Detect which cell encompasses the target text, then output its (X, Y) center coordinate. 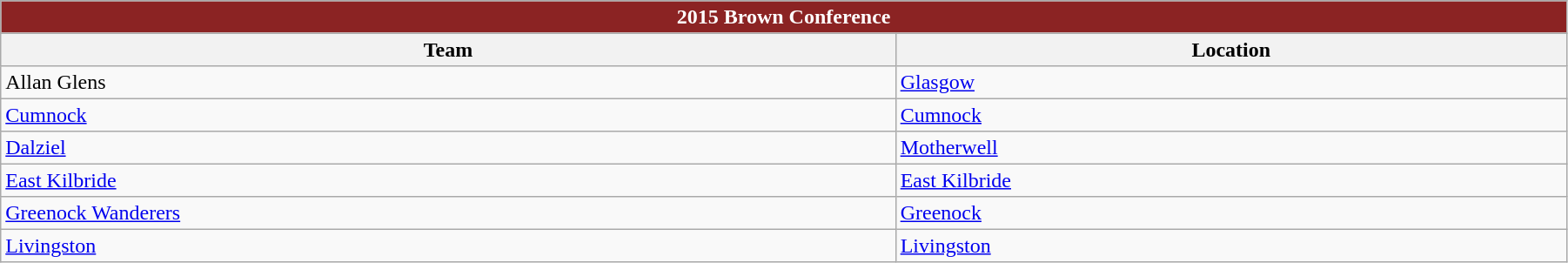
Greenock Wanderers (448, 212)
Motherwell (1230, 148)
Location (1230, 49)
2015 Brown Conference (784, 17)
Glasgow (1230, 82)
Team (448, 49)
Allan Glens (448, 82)
Dalziel (448, 148)
Greenock (1230, 212)
